Scan for the cell matching the given text and deliver its (X, Y) coordinate at center. 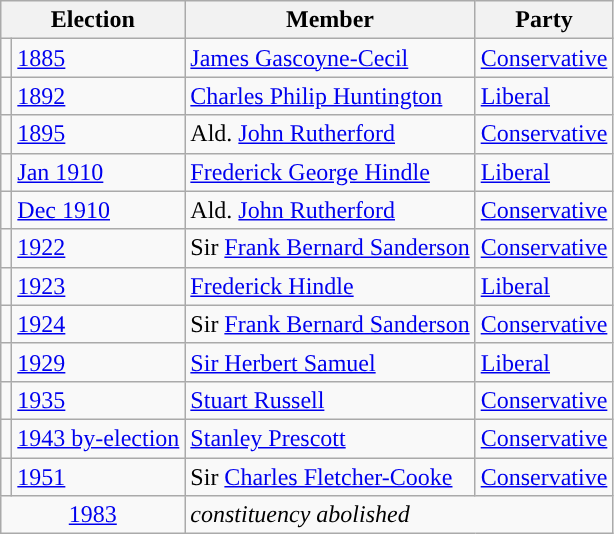
Jan 1910 (98, 172)
Frederick Hindle (330, 286)
1892 (98, 96)
James Gascoyne-Cecil (330, 58)
1929 (98, 362)
1924 (98, 324)
1935 (98, 400)
Election (93, 20)
Stanley Prescott (330, 438)
1923 (98, 286)
1983 (93, 515)
1922 (98, 248)
constituency abolished (399, 515)
Dec 1910 (98, 210)
Party (544, 20)
Charles Philip Huntington (330, 96)
Stuart Russell (330, 400)
Sir Herbert Samuel (330, 362)
Member (330, 20)
1885 (98, 58)
1943 by-election (98, 438)
Sir Charles Fletcher-Cooke (330, 477)
Frederick George Hindle (330, 172)
1895 (98, 134)
1951 (98, 477)
